Identify which cell holds the provided text, then report its (x, y) central coordinate. 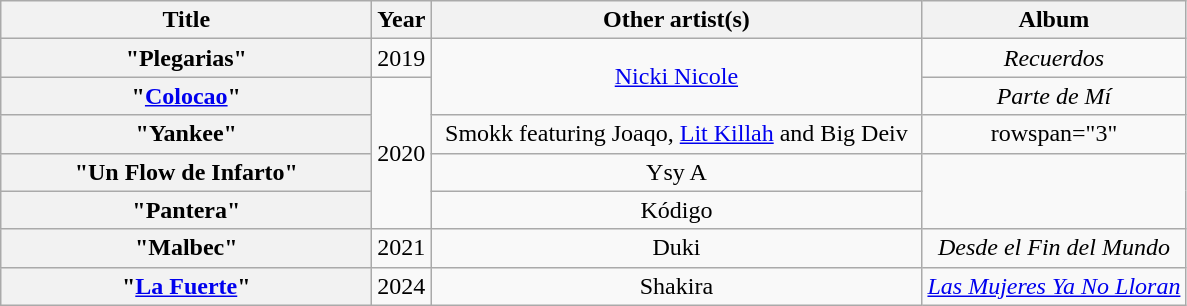
Shakira (676, 286)
"Plegarias" (186, 58)
Duki (676, 248)
Desde el Fin del Mundo (1054, 248)
Nicki Nicole (676, 77)
Recuerdos (1054, 58)
Las Mujeres Ya No Lloran (1054, 286)
"La Fuerte" (186, 286)
Title (186, 20)
2024 (402, 286)
2020 (402, 153)
Other artist(s) (676, 20)
"Malbec" (186, 248)
"Un Flow de Infarto" (186, 172)
Album (1054, 20)
"Colocao" (186, 96)
"Pantera" (186, 210)
rowspan="3" (1054, 134)
Parte de Mí (1054, 96)
Year (402, 20)
"Yankee" (186, 134)
Smokk featuring Joaqo, Lit Killah and Big Deiv (676, 134)
Ysy A (676, 172)
2019 (402, 58)
2021 (402, 248)
Kódigo (676, 210)
